Return the [X, Y] coordinate for the center point of the cell that contains the specified text.  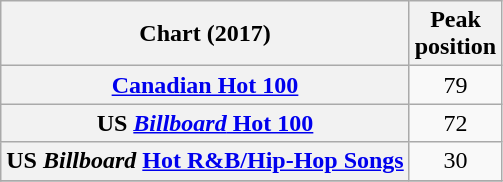
72 [455, 123]
Chart (2017) [205, 34]
Canadian Hot 100 [205, 85]
79 [455, 85]
US Billboard Hot R&B/Hip-Hop Songs [205, 161]
30 [455, 161]
US Billboard Hot 100 [205, 123]
Peakposition [455, 34]
